From the cell containing the given text, extract its center point as (x, y) coordinate. 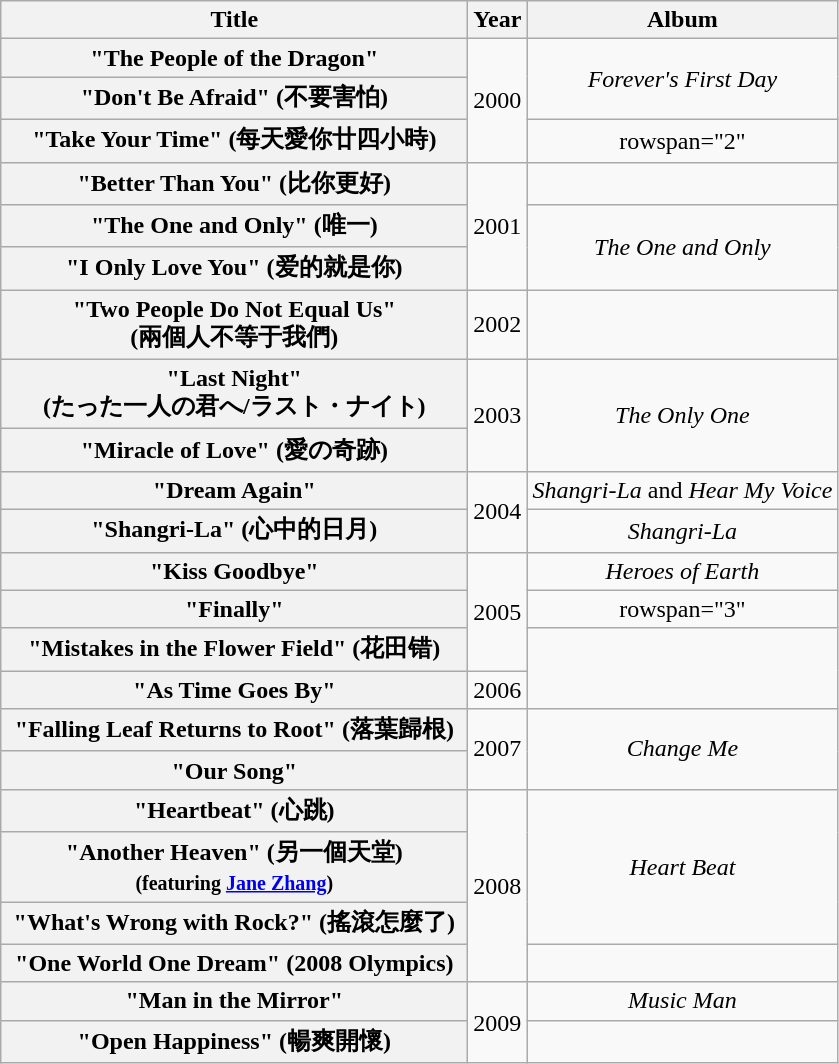
"Another Heaven" (另一個天堂)(featuring Jane Zhang) (234, 867)
"Take Your Time" (每天愛你廿四小時) (234, 140)
"One World One Dream" (2008 Olympics) (234, 963)
rowspan="2" (682, 140)
Forever's First Day (682, 80)
"The People of the Dragon" (234, 58)
"Better Than You" (比你更好) (234, 184)
"I Only Love You" (爱的就是你) (234, 268)
"Miracle of Love" (愛の奇跡) (234, 450)
2000 (498, 100)
2001 (498, 226)
"Dream Again" (234, 490)
Album (682, 20)
"The One and Only" (唯一) (234, 226)
2007 (498, 750)
"Heartbeat" (心跳) (234, 810)
2004 (498, 512)
"Shangri-La" (心中的日月) (234, 530)
2008 (498, 886)
"Kiss Goodbye" (234, 571)
2009 (498, 1022)
"Mistakes in the Flower Field" (花田错) (234, 650)
"Our Song" (234, 770)
"As Time Goes By" (234, 690)
"Falling Leaf Returns to Root" (落葉歸根) (234, 730)
"Last Night"(たった一人の君へ/ラスト・ナイト) (234, 394)
2002 (498, 325)
Shangri-La and Hear My Voice (682, 490)
"Open Happiness" (暢爽開懷) (234, 1042)
Title (234, 20)
"Don't Be Afraid" (不要害怕) (234, 98)
Year (498, 20)
Change Me (682, 750)
"Two People Do Not Equal Us"(兩個人不等于我們) (234, 325)
"What's Wrong with Rock?" (搖滾怎麼了) (234, 924)
"Man in the Mirror" (234, 1001)
rowspan="3" (682, 609)
2005 (498, 612)
Shangri-La (682, 530)
2003 (498, 415)
Heart Beat (682, 866)
Music Man (682, 1001)
2006 (498, 690)
"Finally" (234, 609)
The Only One (682, 415)
The One and Only (682, 248)
Heroes of Earth (682, 571)
